Scan for the cell matching the given text and deliver its [x, y] coordinate at center. 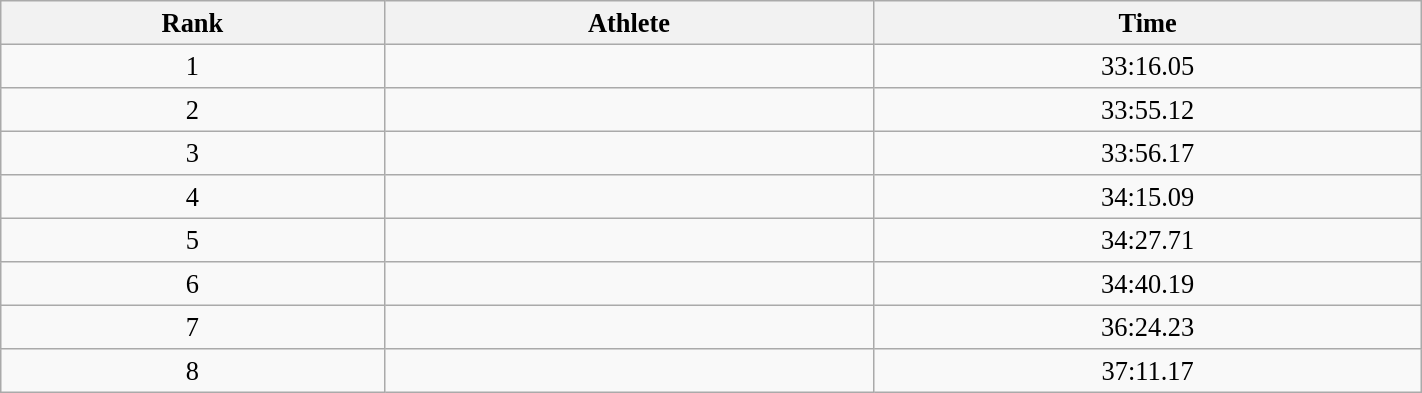
7 [192, 327]
36:24.23 [1148, 327]
34:15.09 [1148, 197]
1 [192, 66]
Time [1148, 22]
5 [192, 240]
33:16.05 [1148, 66]
2 [192, 109]
33:56.17 [1148, 153]
3 [192, 153]
4 [192, 197]
37:11.17 [1148, 371]
8 [192, 371]
6 [192, 284]
Rank [192, 22]
34:27.71 [1148, 240]
Athlete [629, 22]
33:55.12 [1148, 109]
34:40.19 [1148, 284]
